Find where the given text appears and provide that cell's center as [X, Y] coordinate. 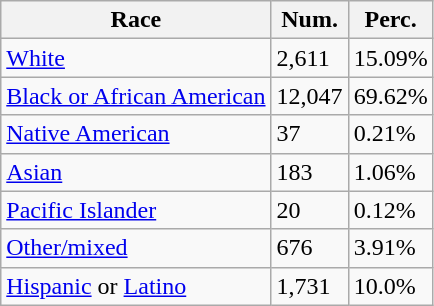
Race [136, 20]
Pacific Islander [136, 210]
Num. [310, 20]
White [136, 58]
Hispanic or Latino [136, 286]
20 [310, 210]
1,731 [310, 286]
15.09% [390, 58]
Native American [136, 134]
Black or African American [136, 96]
3.91% [390, 248]
10.0% [390, 286]
0.12% [390, 210]
69.62% [390, 96]
1.06% [390, 172]
Other/mixed [136, 248]
676 [310, 248]
2,611 [310, 58]
Asian [136, 172]
Perc. [390, 20]
12,047 [310, 96]
37 [310, 134]
0.21% [390, 134]
183 [310, 172]
